Locate the cell with the specified text and output its [x, y] center coordinate. 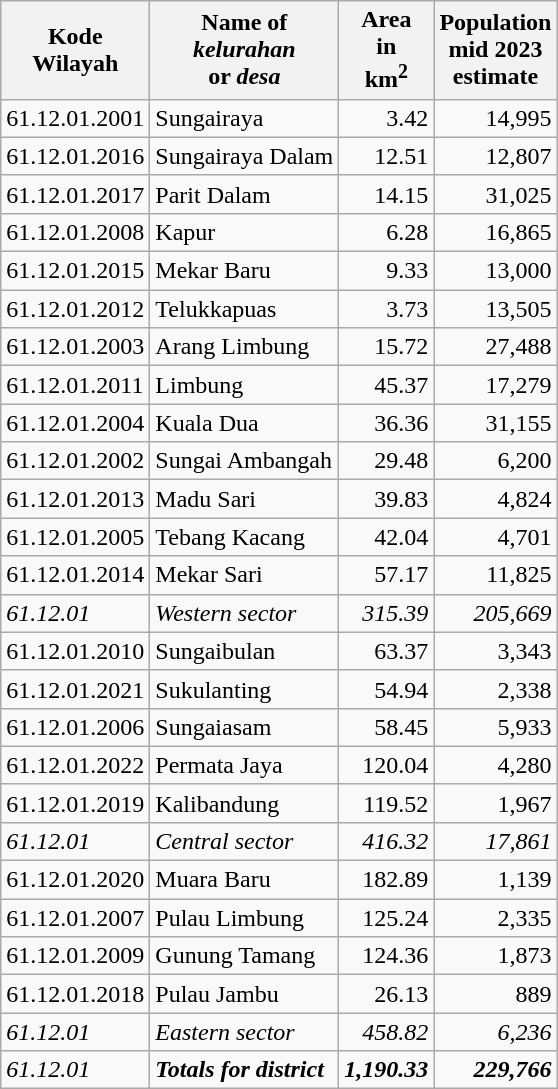
Sungaiasam [244, 727]
Muara Baru [244, 880]
458.82 [386, 1032]
61.12.01.2009 [76, 956]
11,825 [496, 575]
2,338 [496, 689]
17,279 [496, 385]
124.36 [386, 956]
26.13 [386, 994]
6,200 [496, 461]
27,488 [496, 347]
Sungai Ambangah [244, 461]
Sukulanting [244, 689]
45.37 [386, 385]
6,236 [496, 1032]
61.12.01.2022 [76, 765]
61.12.01.2015 [76, 271]
31,025 [496, 194]
61.12.01.2019 [76, 803]
Permata Jaya [244, 765]
Kode Wilayah [76, 50]
54.94 [386, 689]
Western sector [244, 613]
1,139 [496, 880]
Tebang Kacang [244, 537]
61.12.01.2005 [76, 537]
58.45 [386, 727]
Mekar Sari [244, 575]
63.37 [386, 651]
3,343 [496, 651]
61.12.01.2017 [76, 194]
Sungairaya Dalam [244, 156]
Kapur [244, 232]
36.36 [386, 423]
14.15 [386, 194]
61.12.01.2013 [76, 499]
15.72 [386, 347]
61.12.01.2020 [76, 880]
Totals for district [244, 1070]
125.24 [386, 918]
Name of kelurahan or desa [244, 50]
13,000 [496, 271]
Pulau Limbung [244, 918]
5,933 [496, 727]
Area in km2 [386, 50]
61.12.01.2003 [76, 347]
Telukkapuas [244, 309]
Eastern sector [244, 1032]
229,766 [496, 1070]
39.83 [386, 499]
17,861 [496, 841]
13,505 [496, 309]
2,335 [496, 918]
31,155 [496, 423]
119.52 [386, 803]
1,190.33 [386, 1070]
4,280 [496, 765]
57.17 [386, 575]
61.12.01.2021 [76, 689]
61.12.01.2002 [76, 461]
16,865 [496, 232]
9.33 [386, 271]
29.48 [386, 461]
Parit Dalam [244, 194]
61.12.01.2010 [76, 651]
4,701 [496, 537]
61.12.01.2006 [76, 727]
182.89 [386, 880]
61.12.01.2014 [76, 575]
Populationmid 2023estimate [496, 50]
Sungaibulan [244, 651]
42.04 [386, 537]
Madu Sari [244, 499]
Kuala Dua [244, 423]
61.12.01.2004 [76, 423]
Mekar Baru [244, 271]
61.12.01.2018 [76, 994]
Pulau Jambu [244, 994]
61.12.01.2011 [76, 385]
205,669 [496, 613]
120.04 [386, 765]
1,967 [496, 803]
3.42 [386, 118]
3.73 [386, 309]
61.12.01.2008 [76, 232]
Arang Limbung [244, 347]
12.51 [386, 156]
Kalibandung [244, 803]
315.39 [386, 613]
Gunung Tamang [244, 956]
1,873 [496, 956]
61.12.01.2012 [76, 309]
4,824 [496, 499]
14,995 [496, 118]
Sungairaya [244, 118]
Limbung [244, 385]
61.12.01.2016 [76, 156]
6.28 [386, 232]
416.32 [386, 841]
Central sector [244, 841]
61.12.01.2007 [76, 918]
889 [496, 994]
12,807 [496, 156]
61.12.01.2001 [76, 118]
